From the cell containing the given text, extract its center point as (X, Y) coordinate. 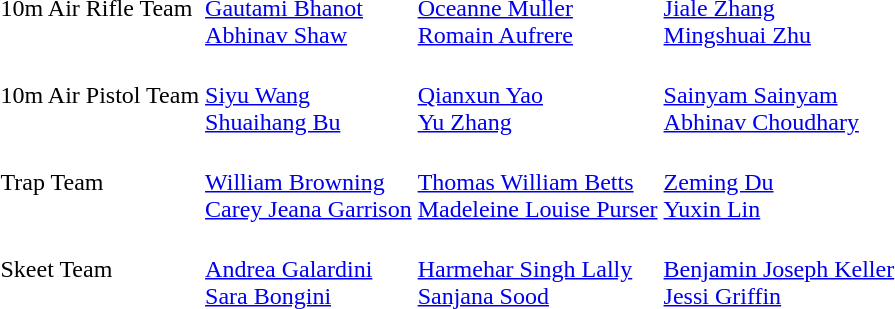
William BrowningCarey Jeana Garrison (309, 182)
Siyu WangShuaihang Bu (309, 95)
Thomas William BettsMadeleine Louise Purser (538, 182)
Qianxun YaoYu Zhang (538, 95)
